Extract the [x, y] coordinate from the center of the cell holding the provided text.  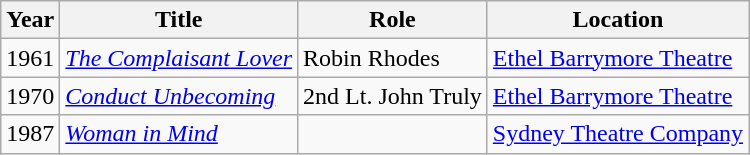
Woman in Mind [179, 134]
2nd Lt. John Truly [393, 96]
1970 [30, 96]
1961 [30, 58]
The Complaisant Lover [179, 58]
1987 [30, 134]
Location [618, 20]
Role [393, 20]
Conduct Unbecoming [179, 96]
Title [179, 20]
Sydney Theatre Company [618, 134]
Robin Rhodes [393, 58]
Year [30, 20]
